For the text-containing cell, return its midpoint in (x, y) coordinate format. 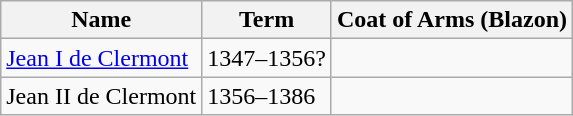
1347–1356? (267, 58)
Jean II de Clermont (102, 96)
Term (267, 20)
1356–1386 (267, 96)
Jean I de Clermont (102, 58)
Name (102, 20)
Coat of Arms (Blazon) (452, 20)
